Scan for the cell matching the given text and deliver its (x, y) coordinate at center. 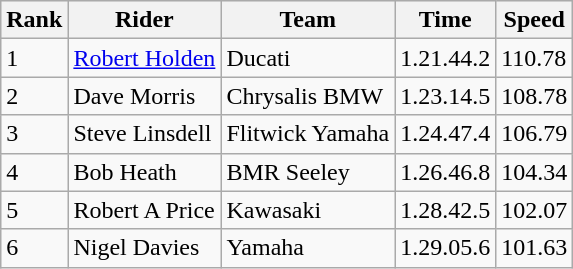
2 (34, 96)
1.28.42.5 (446, 210)
1.29.05.6 (446, 248)
Ducati (308, 58)
110.78 (534, 58)
Kawasaki (308, 210)
3 (34, 134)
BMR Seeley (308, 172)
5 (34, 210)
4 (34, 172)
Time (446, 20)
102.07 (534, 210)
Chrysalis BMW (308, 96)
1.21.44.2 (446, 58)
Bob Heath (144, 172)
Flitwick Yamaha (308, 134)
Robert A Price (144, 210)
Speed (534, 20)
Steve Linsdell (144, 134)
104.34 (534, 172)
Nigel Davies (144, 248)
6 (34, 248)
101.63 (534, 248)
106.79 (534, 134)
Yamaha (308, 248)
Rank (34, 20)
1.23.14.5 (446, 96)
1 (34, 58)
Robert Holden (144, 58)
Dave Morris (144, 96)
1.24.47.4 (446, 134)
Team (308, 20)
108.78 (534, 96)
Rider (144, 20)
1.26.46.8 (446, 172)
